Capture the cell that displays the provided text and extract its (X, Y) central coordinate. 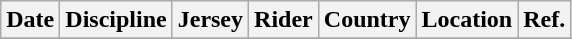
Rider (284, 20)
Ref. (544, 20)
Jersey (210, 20)
Discipline (116, 20)
Country (367, 20)
Location (467, 20)
Date (30, 20)
